Provide the [x, y] coordinate of the cell's center where the given text is located.  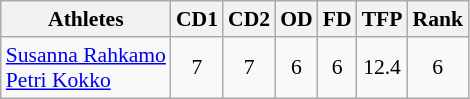
OD [296, 19]
CD1 [197, 19]
Athletes [86, 19]
12.4 [382, 68]
CD2 [249, 19]
Rank [438, 19]
Susanna RahkamoPetri Kokko [86, 68]
TFP [382, 19]
FD [338, 19]
